Output the [x, y] coordinate of the center of the cell containing the given text.  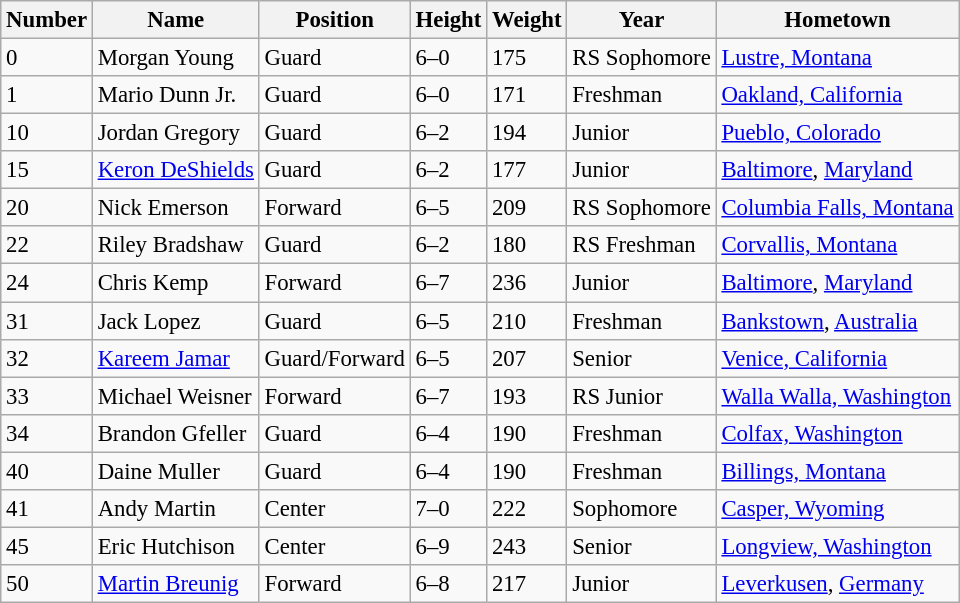
193 [527, 396]
15 [47, 170]
194 [527, 133]
Number [47, 20]
Martin Breunig [176, 584]
0 [47, 58]
22 [47, 245]
Columbia Falls, Montana [838, 208]
6–8 [448, 584]
Leverkusen, Germany [838, 584]
6–9 [448, 546]
1 [47, 95]
Colfax, Washington [838, 433]
20 [47, 208]
Brandon Gfeller [176, 433]
RS Junior [642, 396]
Mario Dunn Jr. [176, 95]
24 [47, 283]
209 [527, 208]
Guard/Forward [334, 358]
Height [448, 20]
180 [527, 245]
Michael Weisner [176, 396]
Daine Muller [176, 471]
Sophomore [642, 509]
171 [527, 95]
41 [47, 509]
210 [527, 321]
243 [527, 546]
32 [47, 358]
Pueblo, Colorado [838, 133]
Jordan Gregory [176, 133]
Venice, California [838, 358]
Bankstown, Australia [838, 321]
Weight [527, 20]
Andy Martin [176, 509]
207 [527, 358]
31 [47, 321]
45 [47, 546]
Longview, Washington [838, 546]
Casper, Wyoming [838, 509]
Nick Emerson [176, 208]
236 [527, 283]
50 [47, 584]
33 [47, 396]
Oakland, California [838, 95]
177 [527, 170]
Morgan Young [176, 58]
Billings, Montana [838, 471]
Name [176, 20]
Jack Lopez [176, 321]
Lustre, Montana [838, 58]
175 [527, 58]
Walla Walla, Washington [838, 396]
Riley Bradshaw [176, 245]
Hometown [838, 20]
34 [47, 433]
Keron DeShields [176, 170]
222 [527, 509]
217 [527, 584]
RS Freshman [642, 245]
Eric Hutchison [176, 546]
Corvallis, Montana [838, 245]
Position [334, 20]
Year [642, 20]
40 [47, 471]
Kareem Jamar [176, 358]
Chris Kemp [176, 283]
10 [47, 133]
7–0 [448, 509]
